Search for the cell housing the specified text and yield its [x, y] center coordinate. 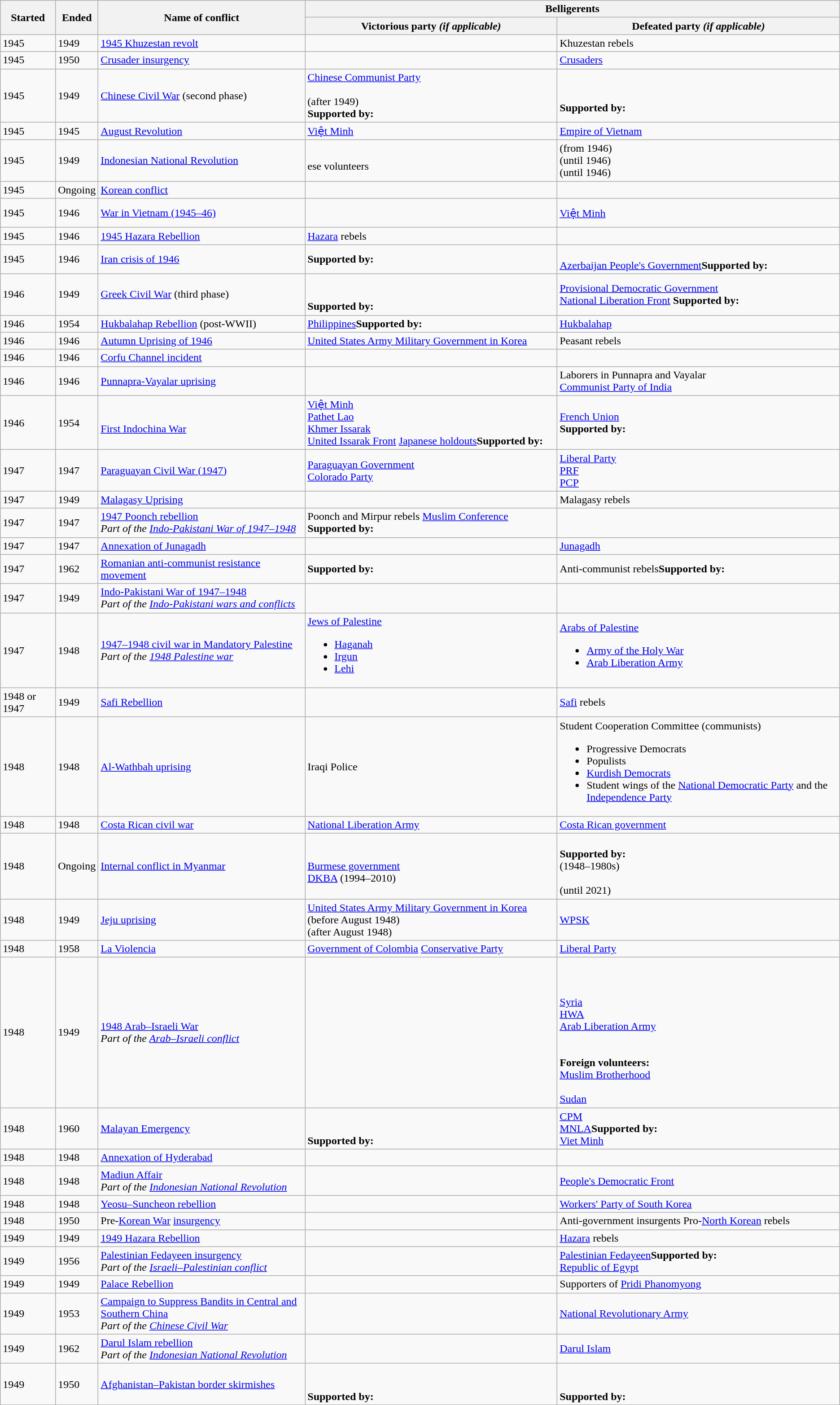
United States Army Military Government in Korea (before August 1948) (after August 1948) [431, 919]
Madiun Affair Part of the Indonesian National Revolution [202, 1181]
First Indochina War [202, 423]
1947–1948 civil war in Mandatory Palestine Part of the 1948 Palestine war [202, 650]
Palestinian Fedayeen insurgency Part of the Israeli–Palestinian conflict [202, 1261]
Started [28, 18]
1948 Arab–Israeli War Part of the Arab–Israeli conflict [202, 1032]
Malagasy Uprising [202, 500]
August Revolution [202, 131]
National Revolutionary Army [699, 1313]
Liberal Party [699, 949]
Darul Islam rebellion Part of the Indonesian National Revolution [202, 1348]
Hukbalahap [699, 324]
Việt Minh Pathet Lao Khmer Issarak United Issarak Front Japanese holdoutsSupported by: [431, 423]
Hukbalahap Rebellion (post-WWII) [202, 324]
Liberal Party PRF PCP [699, 470]
Chinese Civil War (second phase) [202, 95]
Victorious party (if applicable) [431, 26]
Indonesian National Revolution [202, 161]
People's Democratic Front [699, 1181]
1945 Hazara Rebellion [202, 236]
Peasant rebels [699, 341]
Romanian anti-communist resistance movement [202, 569]
Indo-Pakistani War of 1947–1948Part of the Indo-Pakistani wars and conflicts [202, 598]
Palestinian FedayeenSupported by: Republic of Egypt [699, 1261]
Iraqi Police [431, 767]
Annexation of Hyderabad [202, 1158]
Malayan Emergency [202, 1128]
Jews of PalestineHaganahIrgun Lehi [431, 650]
Paraguayan Government Colorado Party [431, 470]
1953 [77, 1313]
1956 [77, 1261]
Corfu Channel incident [202, 358]
1949 Hazara Rebellion [202, 1238]
CPM MNLASupported by: Viet Minh [699, 1128]
1948 or 1947 [28, 702]
Punnapra-Vayalar uprising [202, 381]
Empire of Vietnam [699, 131]
Ended [77, 18]
1947 Poonch rebellionPart of the Indo-Pakistani War of 1947–1948 [202, 522]
Azerbaijan People's GovernmentSupported by: [699, 259]
Crusaders [699, 60]
Supported by: (1948–1980s) (until 2021) [699, 866]
Supporters of Pridi Phanomyong [699, 1284]
Provisional Democratic Government National Liberation Front Supported by: [699, 294]
United States Army Military Government in Korea [431, 341]
Junagadh [699, 546]
Jeju uprising [202, 919]
War in Vietnam (1945–46) [202, 213]
Khuzestan rebels [699, 43]
Afghanistan–Pakistan border skirmishes [202, 1384]
Al-Wathbah uprising [202, 767]
Iran crisis of 1946 [202, 259]
Name of conflict [202, 18]
Laborers in Punnapra and Vayalar Communist Party of India [699, 381]
WPSK [699, 919]
1945 Khuzestan revolt [202, 43]
Workers' Party of South Korea [699, 1204]
ese volunteers [431, 161]
Chinese Communist Party (after 1949) Supported by: [431, 95]
Arabs of PalestineArmy of the Holy WarArab Liberation Army [699, 650]
Burmese government DKBA (1994–2010) [431, 866]
(from 1946) (until 1946) (until 1946) [699, 161]
Belligerents [573, 9]
Palace Rebellion [202, 1284]
Darul Islam [699, 1348]
Defeated party (if applicable) [699, 26]
Malagasy rebels [699, 500]
Anti-communist rebelsSupported by: [699, 569]
Safi Rebellion [202, 702]
Korean conflict [202, 190]
Anti-government insurgents Pro-North Korean rebels [699, 1221]
Costa Rican government [699, 825]
Yeosu–Suncheon rebellion [202, 1204]
Greek Civil War (third phase) [202, 294]
1960 [77, 1128]
1958 [77, 949]
Syria HWA Arab Liberation ArmyForeign volunteers: Muslim Brotherhood Sudan [699, 1032]
Poonch and Mirpur rebels Muslim ConferenceSupported by: [431, 522]
National Liberation Army [431, 825]
PhilippinesSupported by: [431, 324]
La Violencia [202, 949]
Paraguayan Civil War (1947) [202, 470]
Internal conflict in Myanmar [202, 866]
Campaign to Suppress Bandits in Central and Southern ChinaPart of the Chinese Civil War [202, 1313]
Costa Rican civil war [202, 825]
Pre-Korean War insurgency [202, 1221]
French UnionSupported by: [699, 423]
Government of Colombia Conservative Party [431, 949]
Autumn Uprising of 1946 [202, 341]
Safi rebels [699, 702]
Crusader insurgency [202, 60]
Annexation of Junagadh [202, 546]
